Determine the [x, y] coordinate at the center of the cell enclosing the given text.  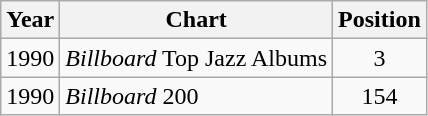
Billboard 200 [196, 96]
3 [380, 58]
Billboard Top Jazz Albums [196, 58]
154 [380, 96]
Position [380, 20]
Year [30, 20]
Chart [196, 20]
